Scan for the cell matching the given text and deliver its (X, Y) coordinate at center. 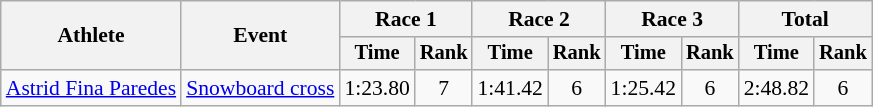
1:25.42 (644, 88)
1:41.42 (510, 88)
Snowboard cross (260, 88)
Astrid Fina Paredes (91, 88)
Race 3 (672, 19)
Total (806, 19)
Race 2 (538, 19)
1:23.80 (376, 88)
Athlete (91, 36)
7 (444, 88)
2:48.82 (776, 88)
Event (260, 36)
Race 1 (406, 19)
